Pinpoint the cell where the given text exists, returning its [X, Y] midpoint coordinate. 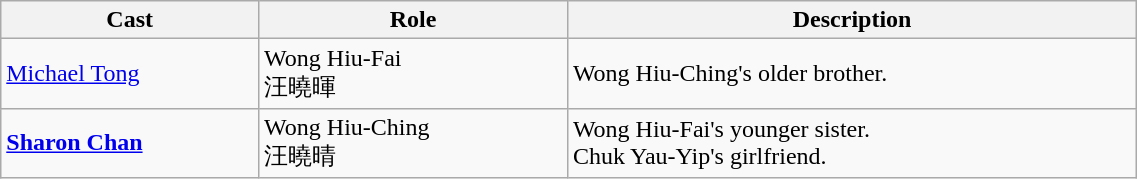
Michael Tong [130, 74]
Wong Hiu-Fai 汪曉暉 [414, 74]
Wong Hiu-Fai's younger sister. Chuk Yau-Yip's girlfriend. [852, 143]
Wong Hiu-Ching 汪曉晴 [414, 143]
Description [852, 20]
Sharon Chan [130, 143]
Wong Hiu-Ching's older brother. [852, 74]
Role [414, 20]
Cast [130, 20]
